Find where the given text appears and provide that cell's center as (X, Y) coordinate. 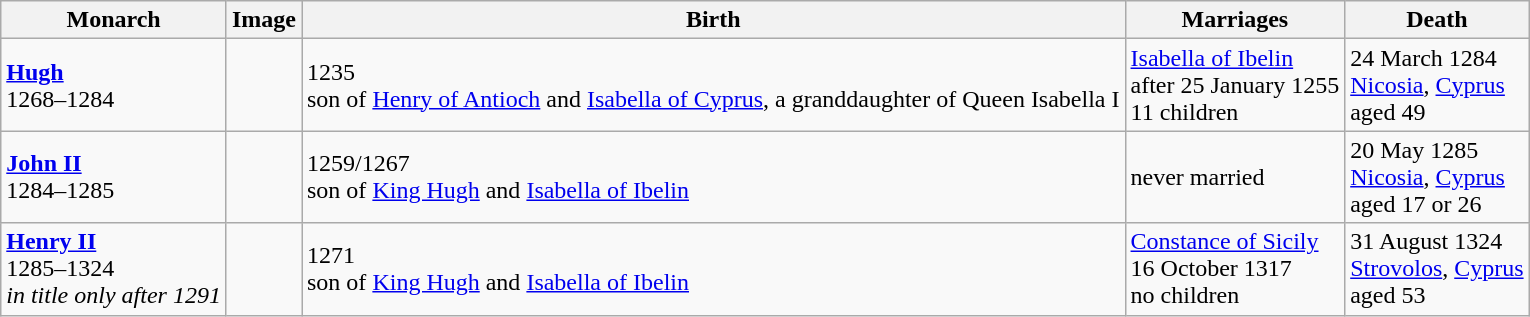
24 March 1284Nicosia, Cyprusaged 49 (1437, 85)
Isabella of Ibelinafter 25 January 125511 children (1235, 85)
Constance of Sicily16 October 1317no children (1235, 269)
Image (264, 20)
John II1284–1285 (114, 177)
Birth (714, 20)
never married (1235, 177)
1271son of King Hugh and Isabella of Ibelin (714, 269)
Monarch (114, 20)
Death (1437, 20)
Marriages (1235, 20)
1235son of Henry of Antioch and Isabella of Cyprus, a granddaughter of Queen Isabella I (714, 85)
Hugh1268–1284 (114, 85)
1259/1267son of King Hugh and Isabella of Ibelin (714, 177)
20 May 1285Nicosia, Cyprusaged 17 or 26 (1437, 177)
31 August 1324Strovolos, Cyprusaged 53 (1437, 269)
Henry II1285–1324in title only after 1291 (114, 269)
